For the text-containing cell, return its midpoint in [x, y] coordinate format. 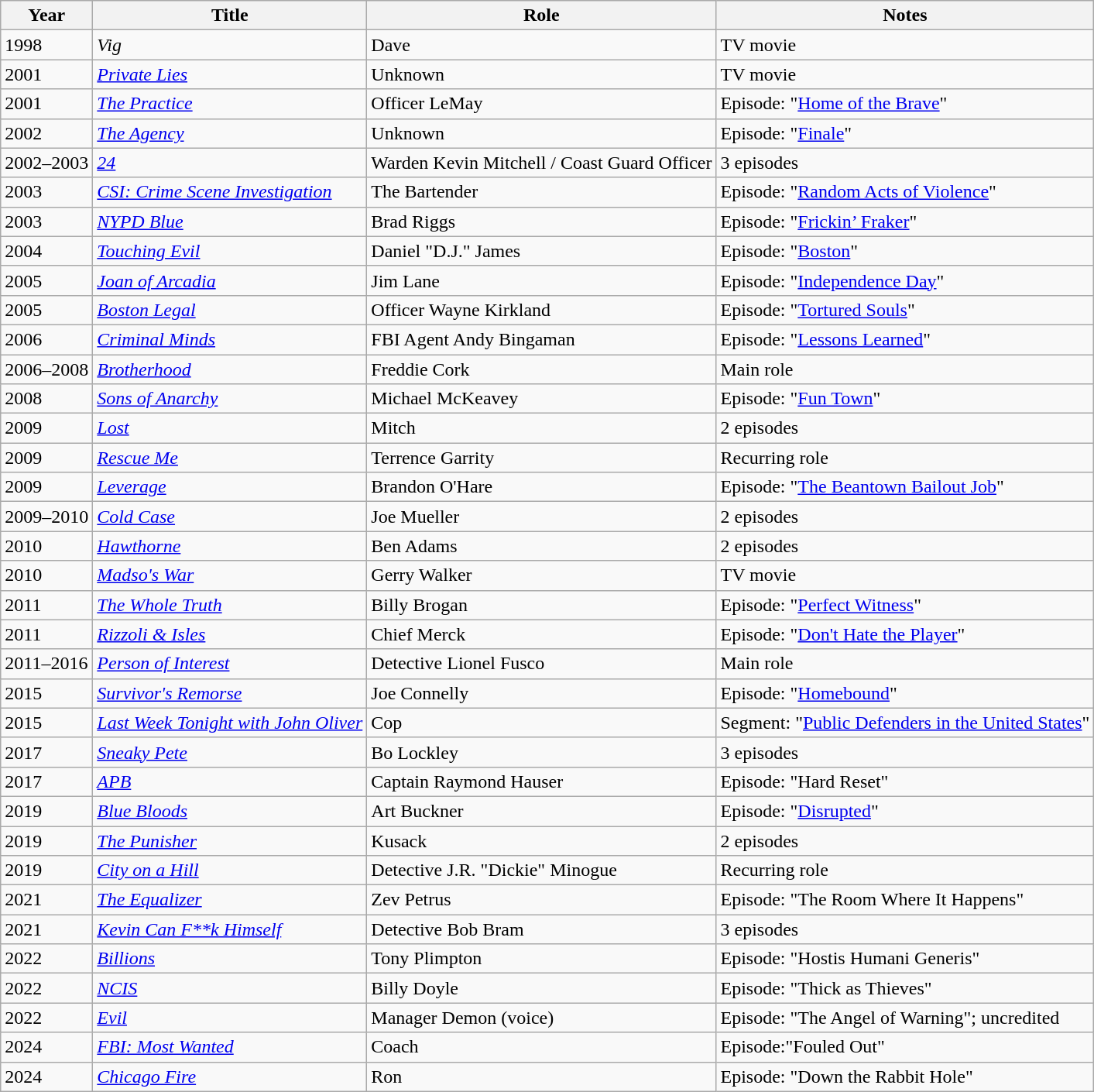
Detective J.R. "Dickie" Minogue [542, 871]
Boston Legal [230, 310]
Criminal Minds [230, 339]
Officer LeMay [542, 104]
Mitch [542, 428]
Hawthorne [230, 546]
Episode: "Frickin’ Fraker" [905, 221]
24 [230, 163]
Blue Bloods [230, 811]
Episode: "Down the Rabbit Hole" [905, 1077]
The Equalizer [230, 900]
Episode: "Thick as Thieves" [905, 988]
Episode: "Perfect Witness" [905, 605]
The Bartender [542, 192]
Notes [905, 15]
Brad Riggs [542, 221]
Detective Bob Bram [542, 929]
Billy Brogan [542, 605]
2006–2008 [46, 369]
Officer Wayne Kirkland [542, 310]
Zev Petrus [542, 900]
Brotherhood [230, 369]
CSI: Crime Scene Investigation [230, 192]
Joe Mueller [542, 517]
2011–2016 [46, 664]
Title [230, 15]
Manager Demon (voice) [542, 1018]
Brandon O'Hare [542, 487]
Michael McKeavey [542, 399]
Episode: "Tortured Souls" [905, 310]
Survivor's Remorse [230, 693]
Touching Evil [230, 251]
Episode: "Boston" [905, 251]
Episode: "Fun Town" [905, 399]
NCIS [230, 988]
The Practice [230, 104]
Lost [230, 428]
Vig [230, 45]
Kevin Can F**k Himself [230, 929]
APB [230, 781]
Rescue Me [230, 458]
Daniel "D.J." James [542, 251]
Freddie Cork [542, 369]
Episode: "Random Acts of Violence" [905, 192]
Episode:"Fouled Out" [905, 1047]
Rizzoli & Isles [230, 634]
Episode: "Hostis Humani Generis" [905, 959]
2006 [46, 339]
2008 [46, 399]
Ben Adams [542, 546]
Episode: "The Room Where It Happens" [905, 900]
Episode: "Finale" [905, 133]
Cold Case [230, 517]
Ron [542, 1077]
Sons of Anarchy [230, 399]
Year [46, 15]
Leverage [230, 487]
NYPD Blue [230, 221]
Jim Lane [542, 280]
Bo Lockley [542, 752]
Madso's War [230, 575]
Dave [542, 45]
Gerry Walker [542, 575]
Warden Kevin Mitchell / Coast Guard Officer [542, 163]
Last Week Tonight with John Oliver [230, 723]
Episode: "Don't Hate the Player" [905, 634]
Segment: "Public Defenders in the United States" [905, 723]
Kusack [542, 840]
Episode: "Independence Day" [905, 280]
Art Buckner [542, 811]
Chief Merck [542, 634]
Episode: "The Beantown Bailout Job" [905, 487]
Episode: "The Angel of Warning"; uncredited [905, 1018]
Captain Raymond Hauser [542, 781]
Joe Connelly [542, 693]
Chicago Fire [230, 1077]
2002–2003 [46, 163]
2009–2010 [46, 517]
Episode: "Home of the Brave" [905, 104]
Terrence Garrity [542, 458]
City on a Hill [230, 871]
Episode: "Lessons Learned" [905, 339]
Episode: "Disrupted" [905, 811]
Coach [542, 1047]
Private Lies [230, 74]
Episode: "Homebound" [905, 693]
2004 [46, 251]
Episode: "Hard Reset" [905, 781]
Billy Doyle [542, 988]
The Punisher [230, 840]
Billions [230, 959]
1998 [46, 45]
FBI Agent Andy Bingaman [542, 339]
Joan of Arcadia [230, 280]
Role [542, 15]
Cop [542, 723]
Tony Plimpton [542, 959]
The Agency [230, 133]
The Whole Truth [230, 605]
Detective Lionel Fusco [542, 664]
Sneaky Pete [230, 752]
FBI: Most Wanted [230, 1047]
Person of Interest [230, 664]
Evil [230, 1018]
2002 [46, 133]
